Return [x, y] of the center of cell containing provided text 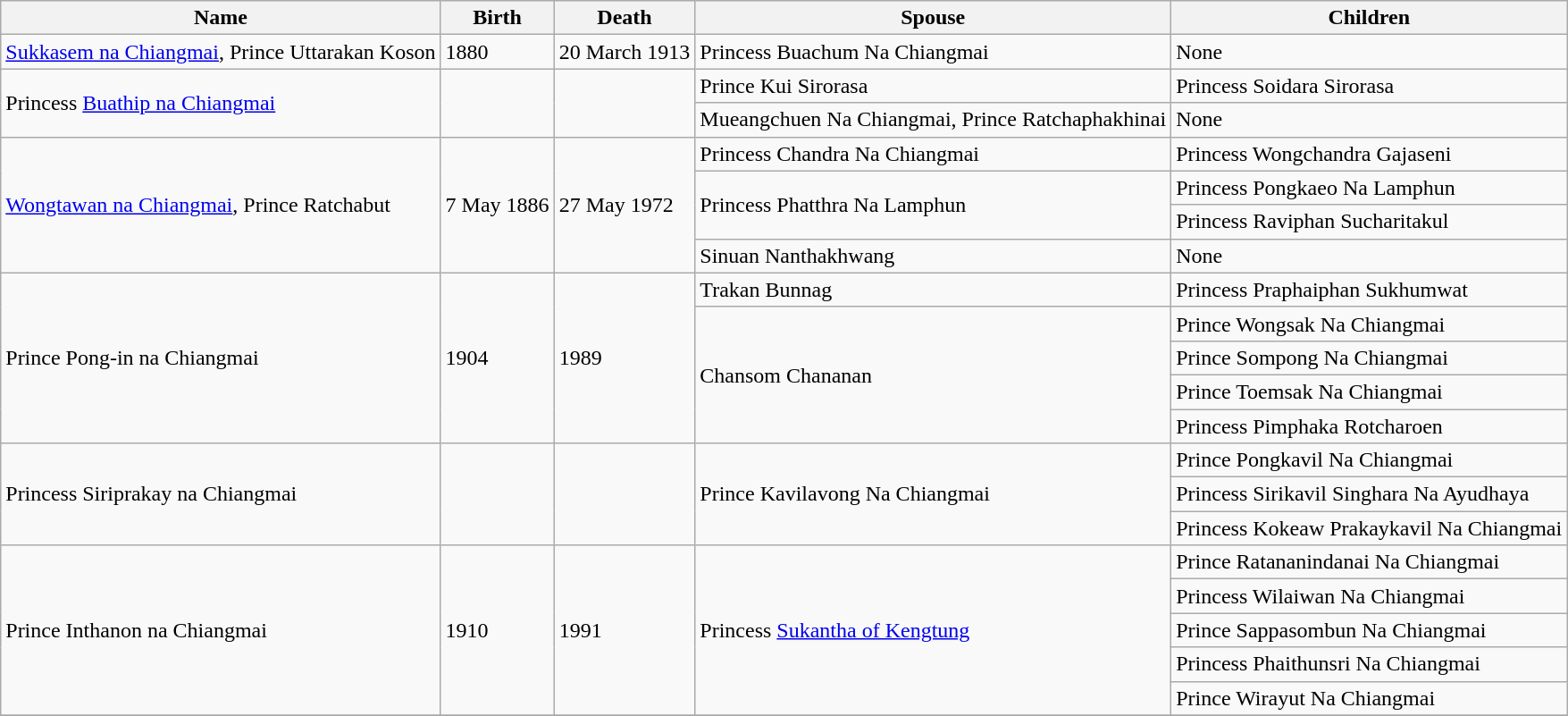
7 May 1886 [497, 205]
27 May 1972 [625, 205]
Prince Toemsak Na Chiangmai [1369, 392]
Princess Phaithunsri Na Chiangmai [1369, 664]
Birth [497, 18]
Prince Inthanon na Chiangmai [221, 630]
Chansom Chananan [933, 375]
Spouse [933, 18]
Princess Kokeaw Prakaykavil Na Chiangmai [1369, 528]
Sukkasem na Chiangmai, Prince Uttarakan Koson [221, 52]
Princess Wilaiwan Na Chiangmai [1369, 596]
Name [221, 18]
Princess Chandra Na Chiangmai [933, 154]
1989 [625, 358]
Princess Buathip na Chiangmai [221, 103]
1991 [625, 630]
Princess Sirikavil Singhara Na Ayudhaya [1369, 494]
Princess Soidara Sirorasa [1369, 86]
Princess Siriprakay na Chiangmai [221, 494]
Princess Raviphan Sucharitakul [1369, 222]
Prince Pong-in na Chiangmai [221, 358]
Prince Kavilavong Na Chiangmai [933, 494]
Princess Sukantha of Kengtung [933, 630]
Princess Buachum Na Chiangmai [933, 52]
Princess Wongchandra Gajaseni [1369, 154]
20 March 1913 [625, 52]
Wongtawan na Chiangmai, Prince Ratchabut [221, 205]
1904 [497, 358]
Prince Kui Sirorasa [933, 86]
Princess Praphaiphan Sukhumwat [1369, 290]
Princess Pongkaeo Na Lamphun [1369, 188]
Trakan Bunnag [933, 290]
1910 [497, 630]
Princess Pimphaka Rotcharoen [1369, 426]
Prince Sappasombun Na Chiangmai [1369, 630]
Princess Phatthra Na Lamphun [933, 205]
Prince Wongsak Na Chiangmai [1369, 324]
Prince Wirayut Na Chiangmai [1369, 698]
Mueangchuen Na Chiangmai, Prince Ratchaphakhinai [933, 120]
1880 [497, 52]
Prince Pongkavil Na Chiangmai [1369, 460]
Prince Ratananindanai Na Chiangmai [1369, 562]
Sinuan Nanthakhwang [933, 256]
Children [1369, 18]
Prince Sompong Na Chiangmai [1369, 358]
Death [625, 18]
